Provide the (x, y) coordinate of the cell's center where the given text is located.  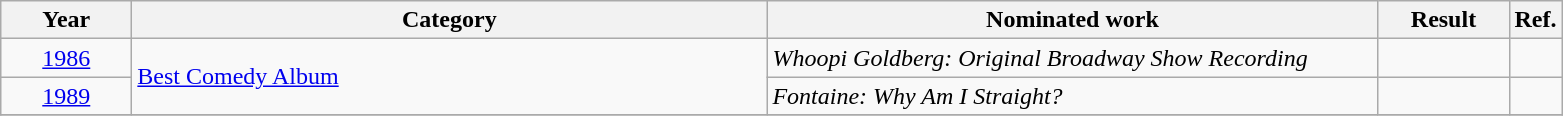
Result (1444, 20)
Whoopi Goldberg: Original Broadway Show Recording (1072, 58)
Category (450, 20)
1989 (66, 96)
Year (66, 20)
Best Comedy Album (450, 77)
Fontaine: Why Am I Straight? (1072, 96)
Nominated work (1072, 20)
Ref. (1536, 20)
1986 (66, 58)
